For the text-containing cell, return its midpoint in [x, y] coordinate format. 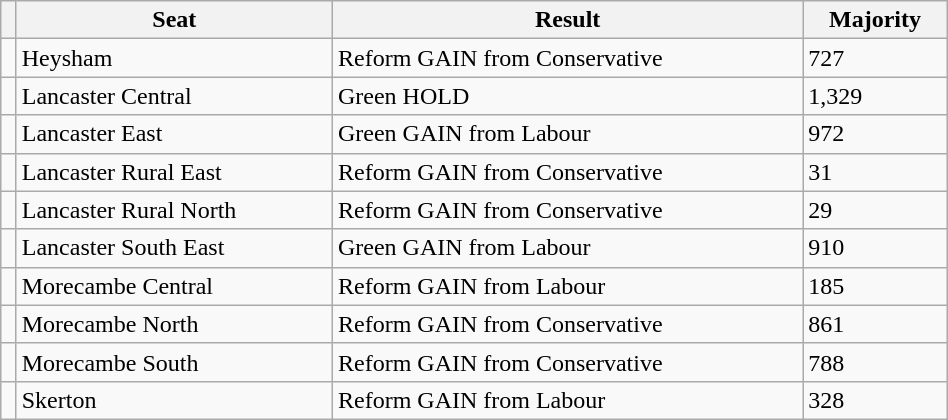
328 [875, 400]
Skerton [174, 400]
31 [875, 172]
Lancaster East [174, 134]
Lancaster South East [174, 248]
Morecambe North [174, 324]
Seat [174, 20]
Lancaster Rural East [174, 172]
972 [875, 134]
727 [875, 58]
1,329 [875, 96]
910 [875, 248]
185 [875, 286]
Green HOLD [567, 96]
Majority [875, 20]
861 [875, 324]
Result [567, 20]
29 [875, 210]
Heysham [174, 58]
Lancaster Rural North [174, 210]
Morecambe South [174, 362]
788 [875, 362]
Lancaster Central [174, 96]
Morecambe Central [174, 286]
